For the text-containing cell, return its midpoint in (x, y) coordinate format. 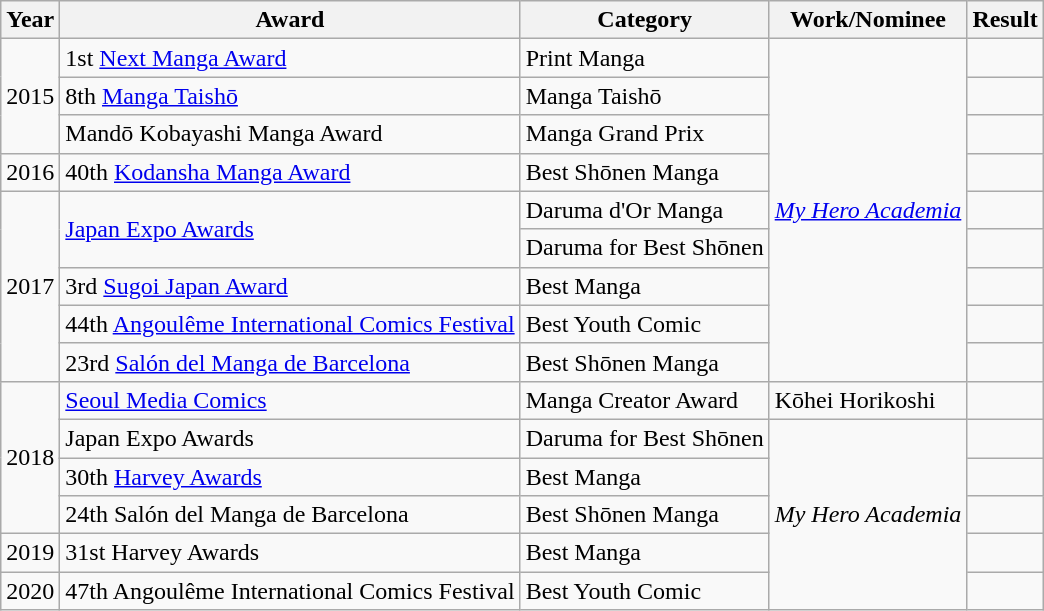
47th Angoulême International Comics Festival (290, 591)
31st Harvey Awards (290, 553)
2018 (30, 457)
2016 (30, 172)
2017 (30, 286)
Daruma d'Or Manga (644, 210)
Category (644, 20)
44th Angoulême International Comics Festival (290, 324)
Seoul Media Comics (290, 400)
Print Manga (644, 58)
Work/Nominee (868, 20)
24th Salón del Manga de Barcelona (290, 515)
Manga Creator Award (644, 400)
Kōhei Horikoshi (868, 400)
40th Kodansha Manga Award (290, 172)
Mandō Kobayashi Manga Award (290, 134)
3rd Sugoi Japan Award (290, 286)
Result (1005, 20)
8th Manga Taishō (290, 96)
23rd Salón del Manga de Barcelona (290, 362)
Year (30, 20)
Award (290, 20)
2020 (30, 591)
2019 (30, 553)
Manga Grand Prix (644, 134)
30th Harvey Awards (290, 477)
2015 (30, 96)
1st Next Manga Award (290, 58)
Manga Taishō (644, 96)
